Scan for the cell matching the given text and deliver its [X, Y] coordinate at center. 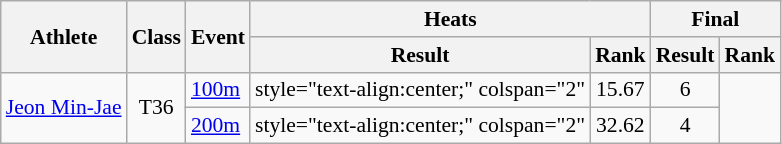
32.62 [620, 126]
Athlete [64, 36]
100m [218, 90]
Heats [450, 19]
200m [218, 126]
Class [156, 36]
4 [686, 126]
T36 [156, 108]
Jeon Min-Jae [64, 108]
6 [686, 90]
Event [218, 36]
15.67 [620, 90]
Final [716, 19]
